Output the (x, y) coordinate of the center of the cell containing the given text.  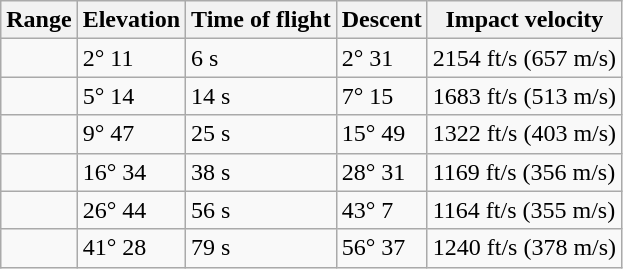
14 s (262, 96)
15° 49 (382, 134)
Impact velocity (524, 20)
28° 31 (382, 172)
6 s (262, 58)
1322 ft/s (403 m/s) (524, 134)
7° 15 (382, 96)
2154 ft/s (657 m/s) (524, 58)
Range (39, 20)
1683 ft/s (513 m/s) (524, 96)
41° 28 (131, 248)
9° 47 (131, 134)
Elevation (131, 20)
Time of flight (262, 20)
16° 34 (131, 172)
1240 ft/s (378 m/s) (524, 248)
5° 14 (131, 96)
79 s (262, 248)
1169 ft/s (356 m/s) (524, 172)
Descent (382, 20)
25 s (262, 134)
1164 ft/s (355 m/s) (524, 210)
2° 11 (131, 58)
26° 44 (131, 210)
38 s (262, 172)
43° 7 (382, 210)
56° 37 (382, 248)
56 s (262, 210)
2° 31 (382, 58)
